Determine the [x, y] coordinate at the center of the cell enclosing the given text.  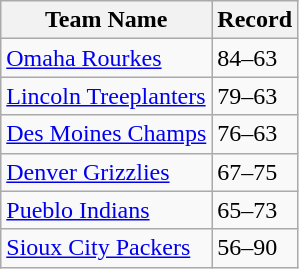
65–73 [255, 210]
Denver Grizzlies [106, 172]
Record [255, 20]
Sioux City Packers [106, 248]
84–63 [255, 58]
67–75 [255, 172]
Des Moines Champs [106, 134]
Pueblo Indians [106, 210]
Team Name [106, 20]
79–63 [255, 96]
56–90 [255, 248]
Omaha Rourkes [106, 58]
Lincoln Treeplanters [106, 96]
76–63 [255, 134]
